Determine the (X, Y) coordinate at the center of the cell enclosing the given text.  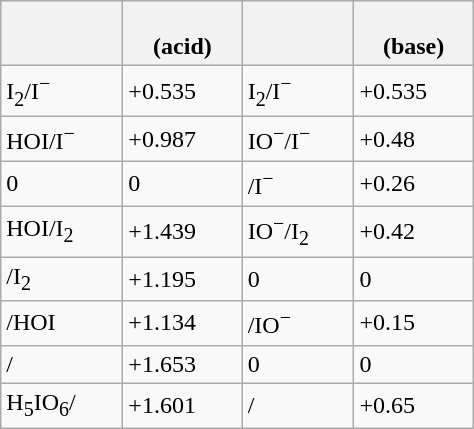
+0.42 (414, 232)
IO−/I− (298, 140)
/I− (298, 184)
+0.48 (414, 140)
(acid) (182, 34)
+1.653 (182, 364)
+1.134 (182, 324)
/I2 (62, 279)
/HOI (62, 324)
/IO− (298, 324)
+1.195 (182, 279)
H5IO6/ (62, 406)
+1.601 (182, 406)
+0.65 (414, 406)
HOI/I2 (62, 232)
HOI/I− (62, 140)
+0.987 (182, 140)
+0.15 (414, 324)
+1.439 (182, 232)
IO−/I2 (298, 232)
(base) (414, 34)
+0.26 (414, 184)
